Provide the [x, y] coordinate of the cell's center where the given text is located.  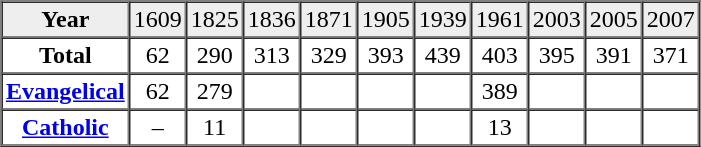
391 [614, 56]
279 [214, 92]
1609 [158, 20]
1825 [214, 20]
371 [670, 56]
Catholic [66, 128]
439 [442, 56]
1905 [386, 20]
329 [328, 56]
2005 [614, 20]
290 [214, 56]
313 [272, 56]
11 [214, 128]
403 [500, 56]
Evangelical [66, 92]
2003 [556, 20]
393 [386, 56]
Total [66, 56]
Year [66, 20]
389 [500, 92]
2007 [670, 20]
– [158, 128]
1961 [500, 20]
395 [556, 56]
1836 [272, 20]
1939 [442, 20]
13 [500, 128]
1871 [328, 20]
